Identify which cell holds the provided text, then report its (X, Y) central coordinate. 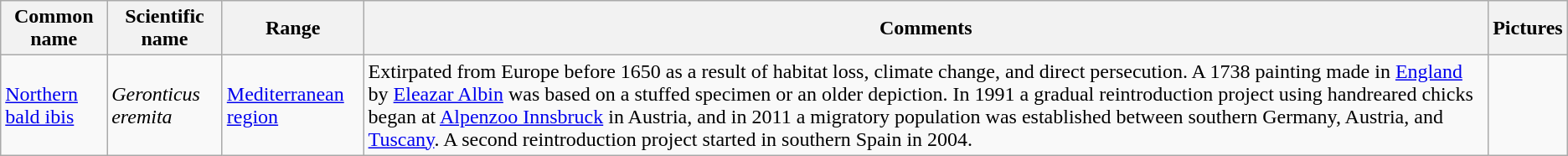
Mediterranean region (293, 106)
Comments (926, 29)
Range (293, 29)
Geronticus eremita (165, 106)
Pictures (1528, 29)
Common name (54, 29)
Scientific name (165, 29)
Northern bald ibis (54, 106)
